Determine the (X, Y) coordinate at the center of the cell enclosing the given text.  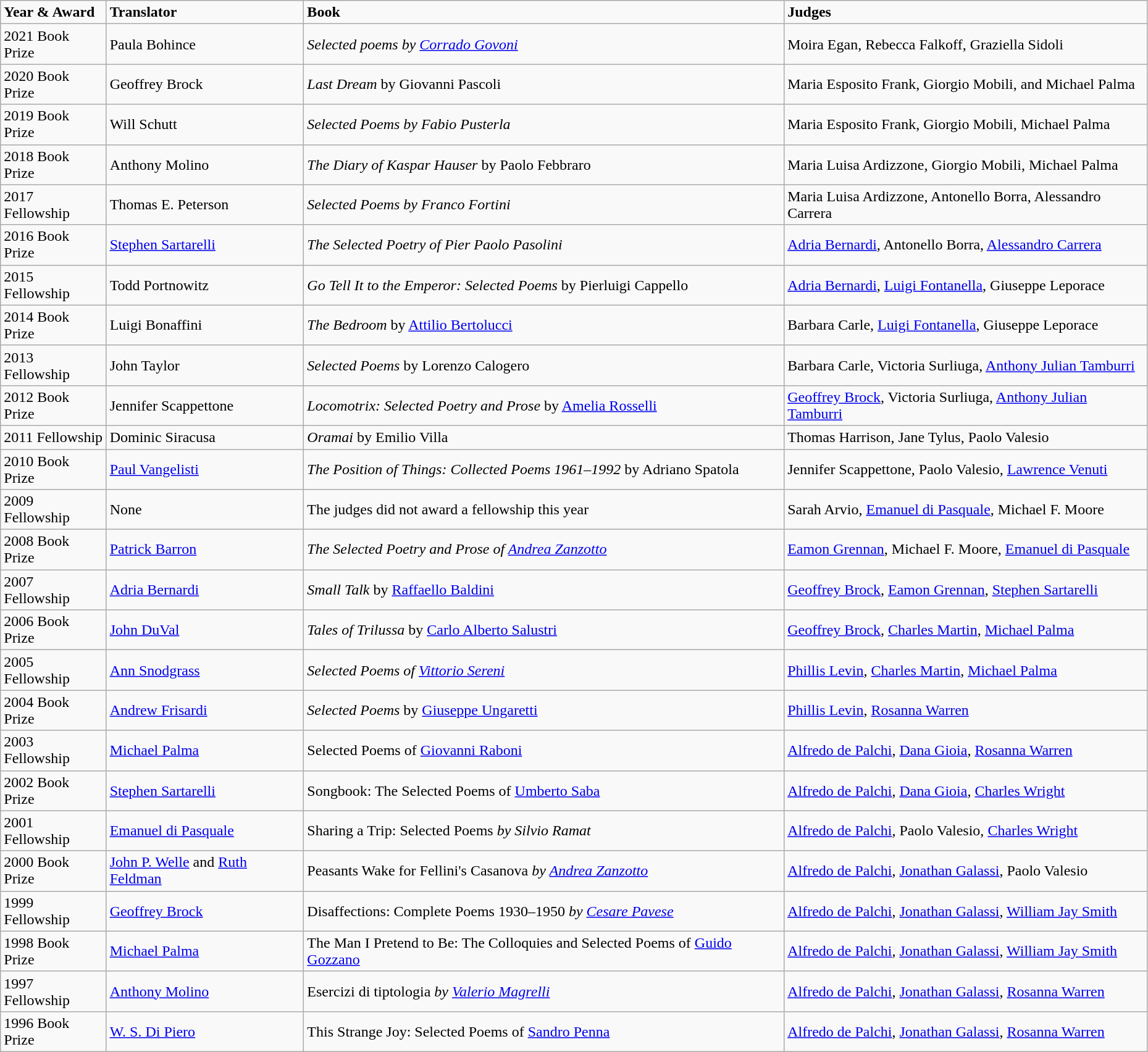
The Bedroom by Attilio Bertolucci (544, 325)
Selected Poems by Fabio Pusterla (544, 125)
Barbara Carle, Luigi Fontanella, Giuseppe Leporace (966, 325)
Maria Esposito Frank, Giorgio Mobili, and Michael Palma (966, 84)
Tales of Trilussa by Carlo Alberto Salustri (544, 630)
Last Dream by Giovanni Pascoli (544, 84)
2011 Fellowship (53, 437)
Adria Bernardi (205, 590)
John DuVal (205, 630)
Paula Bohince (205, 44)
Peasants Wake for Fellini's Casanova by Andrea Zanzotto (544, 870)
1999 Fellowship (53, 911)
Alfredo de Palchi, Dana Gioia, Rosanna Warren (966, 751)
Selected Poems of Giovanni Raboni (544, 751)
2003 Fellowship (53, 751)
Book (544, 12)
Andrew Frisardi (205, 710)
Patrick Barron (205, 549)
Maria Luisa Ardizzone, Giorgio Mobili, Michael Palma (966, 164)
2015 Fellowship (53, 285)
Selected Poems of Vittorio Sereni (544, 670)
John Taylor (205, 365)
Songbook: The Selected Poems of Umberto Saba (544, 790)
Geoffrey Brock, Victoria Surliuga, Anthony Julian Tamburri (966, 405)
Ann Snodgrass (205, 670)
Selected Poems by Lorenzo Calogero (544, 365)
2014 Book Prize (53, 325)
2012 Book Prize (53, 405)
Paul Vangelisti (205, 469)
Thomas Harrison, Jane Tylus, Paolo Valesio (966, 437)
The judges did not award a fellowship this year (544, 510)
2002 Book Prize (53, 790)
W. S. Di Piero (205, 1031)
Will Schutt (205, 125)
Disaffections: Complete Poems 1930–1950 by Cesare Pavese (544, 911)
The Selected Poetry and Prose of Andrea Zanzotto (544, 549)
Phillis Levin, Rosanna Warren (966, 710)
2010 Book Prize (53, 469)
2017 Fellowship (53, 205)
Year & Award (53, 12)
Maria Luisa Ardizzone, Antonello Borra, Alessandro Carrera (966, 205)
Judges (966, 12)
2005 Fellowship (53, 670)
Locomotrix: Selected Poetry and Prose by Amelia Rosselli (544, 405)
2019 Book Prize (53, 125)
2006 Book Prize (53, 630)
None (205, 510)
1998 Book Prize (53, 951)
Emanuel di Pasquale (205, 831)
This Strange Joy: Selected Poems of Sandro Penna (544, 1031)
Selected Poems by Franco Fortini (544, 205)
Small Talk by Raffaello Baldini (544, 590)
Esercizi di tiptologia by Valerio Magrelli (544, 991)
Luigi Bonaffini (205, 325)
Translator (205, 12)
Selected poems by Corrado Govoni (544, 44)
John P. Welle and Ruth Feldman (205, 870)
Todd Portnowitz (205, 285)
The Diary of Kaspar Hauser by Paolo Febbraro (544, 164)
Maria Esposito Frank, Giorgio Mobili, Michael Palma (966, 125)
Alfredo de Palchi, Jonathan Galassi, Paolo Valesio (966, 870)
2018 Book Prize (53, 164)
2001 Fellowship (53, 831)
Adria Bernardi, Luigi Fontanella, Giuseppe Leporace (966, 285)
Jennifer Scappettone (205, 405)
Dominic Siracusa (205, 437)
Alfredo de Palchi, Paolo Valesio, Charles Wright (966, 831)
1996 Book Prize (53, 1031)
2009 Fellowship (53, 510)
The Position of Things: Collected Poems 1961–1992 by Adriano Spatola (544, 469)
Sarah Arvio, Emanuel di Pasquale, Michael F. Moore (966, 510)
2000 Book Prize (53, 870)
2007 Fellowship (53, 590)
Thomas E. Peterson (205, 205)
Moira Egan, Rebecca Falkoff, Graziella Sidoli (966, 44)
Geoffrey Brock, Eamon Grennan, Stephen Sartarelli (966, 590)
Sharing a Trip: Selected Poems by Silvio Ramat (544, 831)
Jennifer Scappettone, Paolo Valesio, Lawrence Venuti (966, 469)
Selected Poems by Giuseppe Ungaretti (544, 710)
The Man I Pretend to Be: The Colloquies and Selected Poems of Guido Gozzano (544, 951)
Go Tell It to the Emperor: Selected Poems by Pierluigi Cappello (544, 285)
Barbara Carle, Victoria Surliuga, Anthony Julian Tamburri (966, 365)
Geoffrey Brock, Charles Martin, Michael Palma (966, 630)
2008 Book Prize (53, 549)
Phillis Levin, Charles Martin, Michael Palma (966, 670)
2013 Fellowship (53, 365)
Eamon Grennan, Michael F. Moore, Emanuel di Pasquale (966, 549)
Adria Bernardi, Antonello Borra, Alessandro Carrera (966, 244)
2020 Book Prize (53, 84)
Oramai by Emilio Villa (544, 437)
Alfredo de Palchi, Dana Gioia, Charles Wright (966, 790)
2016 Book Prize (53, 244)
1997 Fellowship (53, 991)
The Selected Poetry of Pier Paolo Pasolini (544, 244)
2004 Book Prize (53, 710)
2021 Book Prize (53, 44)
